Find where the given text appears and provide that cell's center as (X, Y) coordinate. 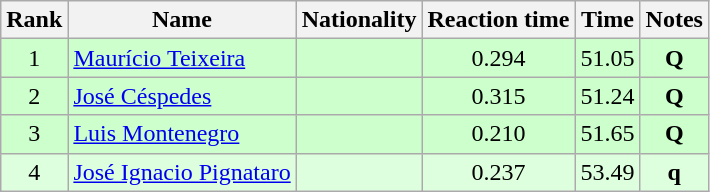
0.237 (498, 172)
1 (34, 58)
Name (182, 20)
2 (34, 96)
0.210 (498, 134)
51.65 (608, 134)
0.315 (498, 96)
51.05 (608, 58)
4 (34, 172)
José Céspedes (182, 96)
53.49 (608, 172)
51.24 (608, 96)
Time (608, 20)
3 (34, 134)
Nationality (359, 20)
q (674, 172)
Reaction time (498, 20)
Notes (674, 20)
Rank (34, 20)
Maurício Teixeira (182, 58)
0.294 (498, 58)
José Ignacio Pignataro (182, 172)
Luis Montenegro (182, 134)
